Locate the cell with the specified text and output its (x, y) center coordinate. 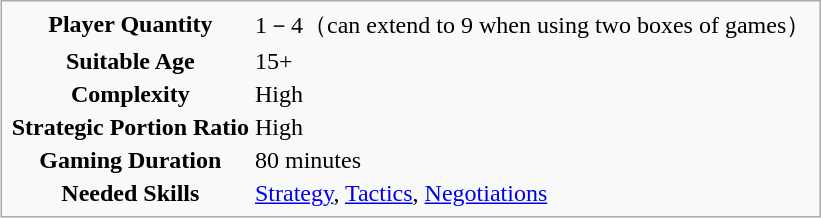
Gaming Duration (130, 161)
1－4（can extend to 9 when using two boxes of games） (532, 26)
Needed Skills (130, 194)
Strategic Portion Ratio (130, 128)
Player Quantity (130, 26)
Complexity (130, 95)
15+ (532, 62)
80 minutes (532, 161)
Strategy, Tactics, Negotiations (532, 194)
Suitable Age (130, 62)
